Output the (x, y) coordinate of the center of the cell containing the given text.  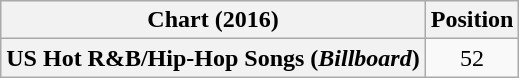
Position (472, 20)
52 (472, 58)
US Hot R&B/Hip-Hop Songs (Billboard) (213, 58)
Chart (2016) (213, 20)
